Detect which cell encompasses the target text, then output its [X, Y] center coordinate. 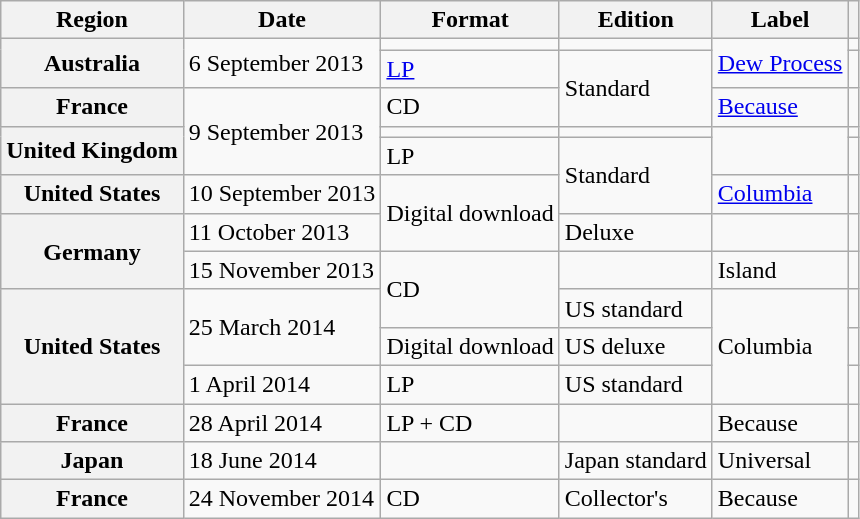
Deluxe [636, 232]
Island [780, 270]
11 October 2013 [282, 232]
US deluxe [636, 346]
United Kingdom [92, 150]
Collector's [636, 499]
Dew Process [780, 64]
Universal [780, 461]
25 March 2014 [282, 327]
Date [282, 20]
6 September 2013 [282, 64]
9 September 2013 [282, 132]
Australia [92, 64]
18 June 2014 [282, 461]
1 April 2014 [282, 384]
Region [92, 20]
24 November 2014 [282, 499]
Label [780, 20]
Germany [92, 251]
Japan [92, 461]
Japan standard [636, 461]
28 April 2014 [282, 423]
Format [470, 20]
10 September 2013 [282, 194]
Edition [636, 20]
15 November 2013 [282, 270]
LP + CD [470, 423]
